From the cell containing the given text, extract its center point as [X, Y] coordinate. 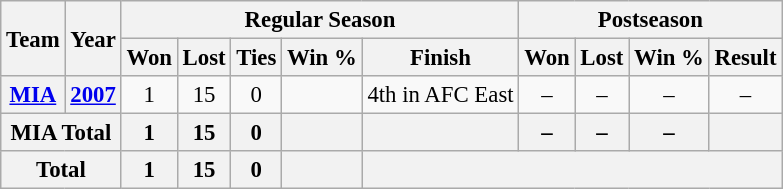
Ties [256, 58]
4th in AFC East [440, 95]
Finish [440, 58]
Postseason [650, 20]
Total [61, 170]
Year [93, 38]
Result [746, 58]
MIA Total [61, 133]
MIA [33, 95]
Regular Season [320, 20]
2007 [93, 95]
Team [33, 38]
